From the cell containing the given text, extract its center point as [x, y] coordinate. 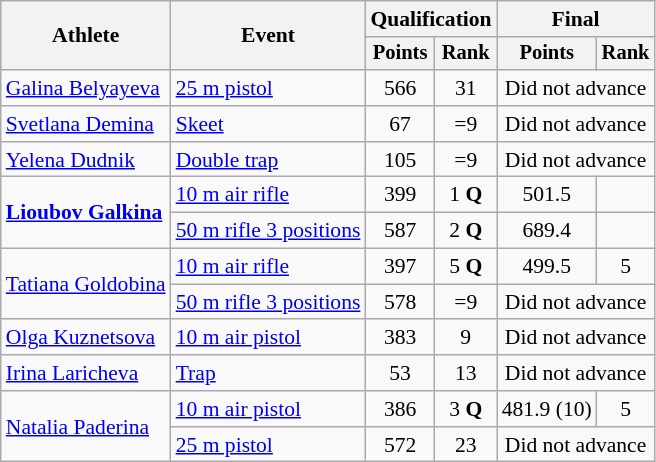
399 [400, 195]
1 Q [466, 195]
Svetlana Demina [86, 124]
499.5 [547, 267]
383 [400, 338]
Irina Laricheva [86, 373]
501.5 [547, 195]
689.4 [547, 231]
386 [400, 409]
578 [400, 302]
2 Q [466, 231]
13 [466, 373]
31 [466, 88]
566 [400, 88]
Galina Belyayeva [86, 88]
9 [466, 338]
Trap [268, 373]
Qualification [430, 19]
25 m pistol [268, 88]
Event [268, 36]
Lioubov Galkina [86, 212]
53 [400, 373]
Yelena Dudnik [86, 160]
3 Q [466, 409]
481.9 (10) [547, 409]
Tatiana Goldobina [86, 284]
Double trap [268, 160]
587 [400, 231]
Olga Kuznetsova [86, 338]
Natalia Paderina [86, 426]
105 [400, 160]
Athlete [86, 36]
Skeet [268, 124]
Final [576, 19]
67 [400, 124]
397 [400, 267]
5 Q [466, 267]
